Detect which cell encompasses the target text, then output its [X, Y] center coordinate. 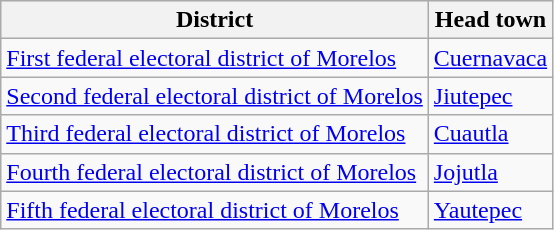
Jiutepec [490, 96]
Yautepec [490, 210]
First federal electoral district of Morelos [215, 58]
Jojutla [490, 172]
Fourth federal electoral district of Morelos [215, 172]
Cuautla [490, 134]
District [215, 20]
Cuernavaca [490, 58]
Second federal electoral district of Morelos [215, 96]
Head town [490, 20]
Third federal electoral district of Morelos [215, 134]
Fifth federal electoral district of Morelos [215, 210]
